Extract the (X, Y) coordinate from the center of the cell holding the provided text.  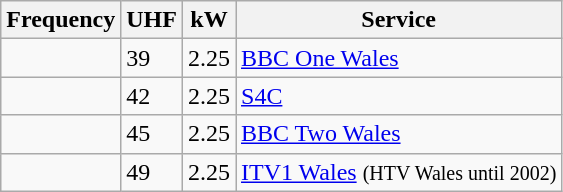
S4C (399, 96)
45 (152, 134)
BBC One Wales (399, 58)
UHF (152, 20)
ITV1 Wales (HTV Wales until 2002) (399, 172)
Frequency (61, 20)
Service (399, 20)
kW (208, 20)
BBC Two Wales (399, 134)
49 (152, 172)
42 (152, 96)
39 (152, 58)
